Identify which cell holds the provided text, then report its (x, y) central coordinate. 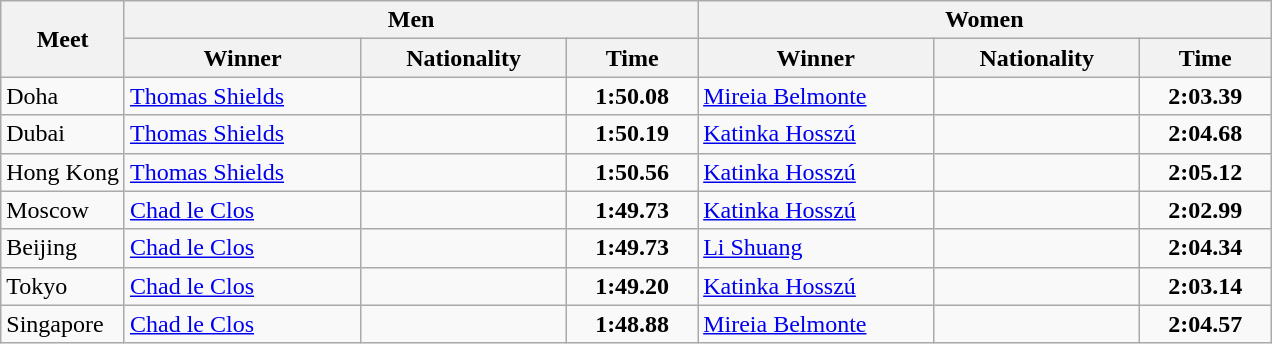
1:50.56 (632, 172)
Li Shuang (816, 248)
2:05.12 (1206, 172)
2:03.14 (1206, 286)
Hong Kong (63, 172)
2:03.39 (1206, 96)
2:04.34 (1206, 248)
Meet (63, 39)
Tokyo (63, 286)
2:02.99 (1206, 210)
1:50.19 (632, 134)
1:49.20 (632, 286)
Men (410, 20)
Doha (63, 96)
Women (984, 20)
2:04.57 (1206, 324)
Moscow (63, 210)
Beijing (63, 248)
2:04.68 (1206, 134)
1:48.88 (632, 324)
1:50.08 (632, 96)
Singapore (63, 324)
Dubai (63, 134)
